Find where the given text appears and provide that cell's center as [X, Y] coordinate. 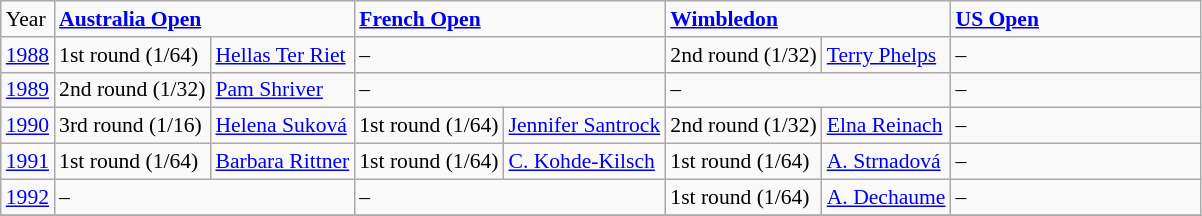
Year [28, 19]
1990 [28, 126]
French Open [510, 19]
1991 [28, 162]
Jennifer Santrock [584, 126]
Hellas Ter Riet [282, 55]
US Open [1076, 19]
Elna Reinach [886, 126]
Helena Suková [282, 126]
Wimbledon [808, 19]
1992 [28, 197]
1989 [28, 90]
3rd round (1/16) [132, 126]
Terry Phelps [886, 55]
C. Kohde-Kilsch [584, 162]
A. Strnadová [886, 162]
A. Dechaume [886, 197]
Pam Shriver [282, 90]
Barbara Rittner [282, 162]
Australia Open [204, 19]
1988 [28, 55]
